Locate the cell with the specified text and output its (X, Y) center coordinate. 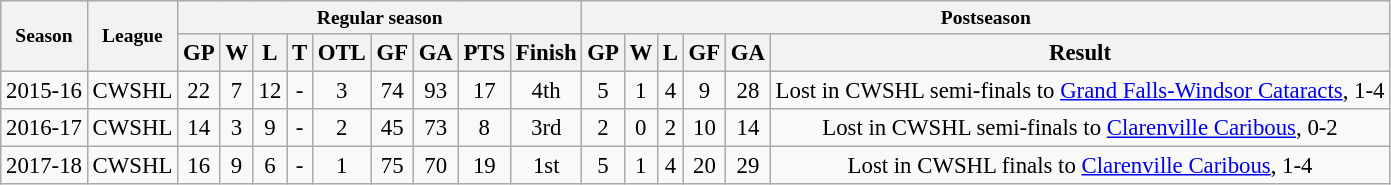
8 (484, 128)
PTS (484, 53)
2015-16 (44, 91)
2017-18 (44, 166)
75 (392, 166)
Result (1080, 53)
Finish (546, 53)
17 (484, 91)
OTL (342, 53)
Lost in CWSHL semi-finals to Grand Falls-Windsor Cataracts, 1-4 (1080, 91)
Regular season (380, 18)
73 (436, 128)
70 (436, 166)
Season (44, 36)
29 (748, 166)
12 (270, 91)
6 (270, 166)
45 (392, 128)
7 (236, 91)
20 (704, 166)
16 (199, 166)
2016-17 (44, 128)
19 (484, 166)
Postseason (986, 18)
0 (640, 128)
1st (546, 166)
74 (392, 91)
10 (704, 128)
4th (546, 91)
T (300, 53)
28 (748, 91)
Lost in CWSHL semi-finals to Clarenville Caribous, 0-2 (1080, 128)
Lost in CWSHL finals to Clarenville Caribous, 1-4 (1080, 166)
93 (436, 91)
22 (199, 91)
League (132, 36)
3rd (546, 128)
